Find where the given text appears and provide that cell's center as [x, y] coordinate. 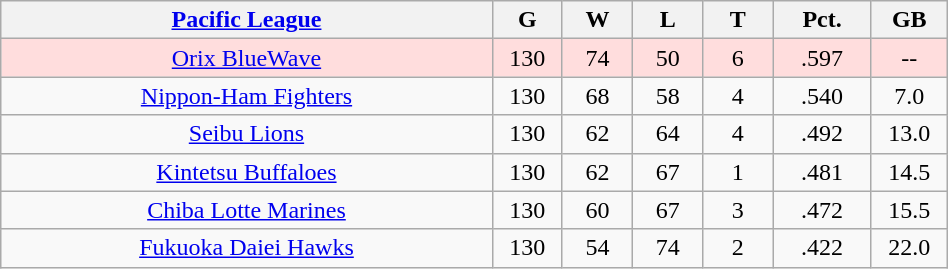
L [668, 20]
13.0 [909, 134]
.481 [822, 172]
Seibu Lions [246, 134]
W [597, 20]
64 [668, 134]
60 [597, 210]
T [738, 20]
14.5 [909, 172]
54 [597, 248]
Pct. [822, 20]
7.0 [909, 96]
3 [738, 210]
.540 [822, 96]
22.0 [909, 248]
Nippon-Ham Fighters [246, 96]
GB [909, 20]
Kintetsu Buffaloes [246, 172]
6 [738, 58]
68 [597, 96]
58 [668, 96]
50 [668, 58]
.597 [822, 58]
Pacific League [246, 20]
.472 [822, 210]
Orix BlueWave [246, 58]
.492 [822, 134]
15.5 [909, 210]
G [527, 20]
Fukuoka Daiei Hawks [246, 248]
Chiba Lotte Marines [246, 210]
.422 [822, 248]
1 [738, 172]
2 [738, 248]
-- [909, 58]
